Return (x, y) of the center of cell containing provided text 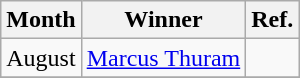
Month (41, 20)
Ref. (272, 20)
Winner (164, 20)
August (41, 58)
Marcus Thuram (164, 58)
